Identify which cell holds the provided text, then report its (x, y) central coordinate. 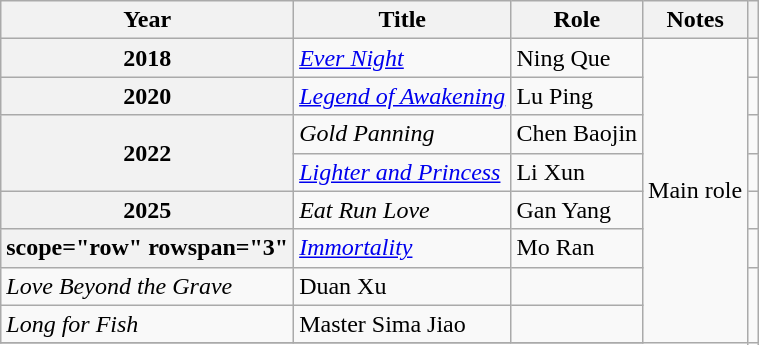
2022 (148, 153)
Love Beyond the Grave (148, 286)
Role (577, 20)
Long for Fish (148, 324)
Immortality (402, 248)
Ever Night (402, 58)
Year (148, 20)
Mo Ran (577, 248)
Ning Que (577, 58)
Eat Run Love (402, 210)
2018 (148, 58)
2025 (148, 210)
Chen Baojin (577, 134)
Master Sima Jiao (402, 324)
scope="row" rowspan="3" (148, 248)
Lu Ping (577, 96)
Title (402, 20)
Duan Xu (402, 286)
Notes (696, 20)
Gold Panning (402, 134)
Gan Yang (577, 210)
Legend of Awakening (402, 96)
Li Xun (577, 172)
Lighter and Princess (402, 172)
Main role (696, 191)
2020 (148, 96)
